Detect which cell encompasses the target text, then output its (X, Y) center coordinate. 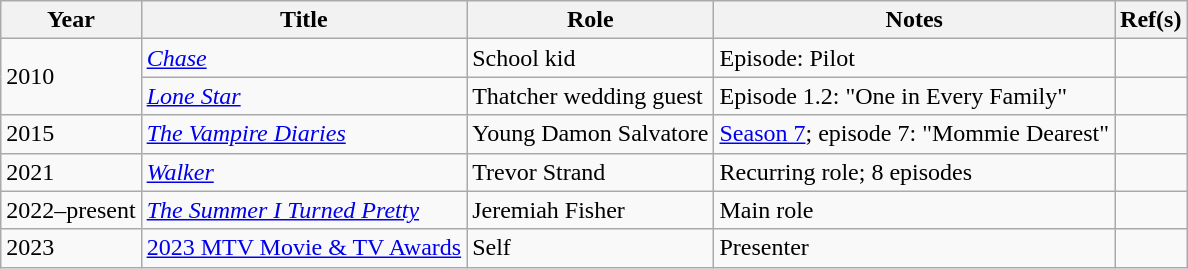
Year (71, 20)
2022–present (71, 210)
2023 (71, 248)
Chase (304, 58)
Title (304, 20)
Thatcher wedding guest (590, 96)
Role (590, 20)
Season 7; episode 7: "Mommie Dearest" (914, 134)
2010 (71, 77)
The Summer I Turned Pretty (304, 210)
Self (590, 248)
Jeremiah Fisher (590, 210)
Episode 1.2: "One in Every Family" (914, 96)
Young Damon Salvatore (590, 134)
The Vampire Diaries (304, 134)
Episode: Pilot (914, 58)
Trevor Strand (590, 172)
Presenter (914, 248)
2015 (71, 134)
Main role (914, 210)
2023 MTV Movie & TV Awards (304, 248)
School kid (590, 58)
Notes (914, 20)
Walker (304, 172)
2021 (71, 172)
Recurring role; 8 episodes (914, 172)
Lone Star (304, 96)
Ref(s) (1151, 20)
